Identify which cell holds the provided text, then report its (X, Y) central coordinate. 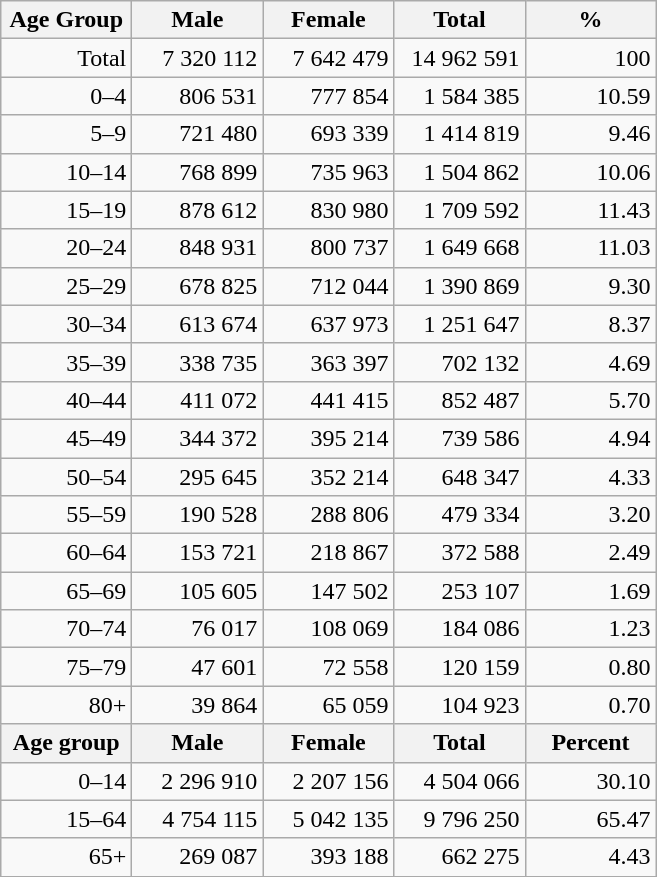
702 132 (460, 362)
0–14 (66, 781)
2 207 156 (328, 781)
1 709 592 (460, 210)
662 275 (460, 857)
100 (590, 58)
5–9 (66, 134)
352 214 (328, 477)
372 588 (460, 553)
338 735 (198, 362)
65+ (66, 857)
10–14 (66, 172)
7 320 112 (198, 58)
721 480 (198, 134)
15–64 (66, 819)
25–29 (66, 286)
35–39 (66, 362)
105 605 (198, 591)
72 558 (328, 667)
11.43 (590, 210)
7 642 479 (328, 58)
Percent (590, 743)
269 087 (198, 857)
10.06 (590, 172)
3.20 (590, 515)
5.70 (590, 400)
60–64 (66, 553)
218 867 (328, 553)
1 251 647 (460, 324)
739 586 (460, 438)
1 649 668 (460, 248)
153 721 (198, 553)
4.43 (590, 857)
1.69 (590, 591)
712 044 (328, 286)
39 864 (198, 705)
40–44 (66, 400)
1.23 (590, 629)
190 528 (198, 515)
9 796 250 (460, 819)
108 069 (328, 629)
4 504 066 (460, 781)
15–19 (66, 210)
65–69 (66, 591)
1 390 869 (460, 286)
806 531 (198, 96)
65 059 (328, 705)
5 042 135 (328, 819)
80+ (66, 705)
9.46 (590, 134)
1 504 862 (460, 172)
104 923 (460, 705)
75–79 (66, 667)
30–34 (66, 324)
441 415 (328, 400)
393 188 (328, 857)
30.10 (590, 781)
411 072 (198, 400)
184 086 (460, 629)
4.94 (590, 438)
637 973 (328, 324)
395 214 (328, 438)
1 414 819 (460, 134)
479 334 (460, 515)
120 159 (460, 667)
830 980 (328, 210)
678 825 (198, 286)
768 899 (198, 172)
65.47 (590, 819)
0.70 (590, 705)
147 502 (328, 591)
10.59 (590, 96)
20–24 (66, 248)
14 962 591 (460, 58)
693 339 (328, 134)
2 296 910 (198, 781)
648 347 (460, 477)
0–4 (66, 96)
11.03 (590, 248)
613 674 (198, 324)
0.80 (590, 667)
852 487 (460, 400)
800 737 (328, 248)
253 107 (460, 591)
45–49 (66, 438)
735 963 (328, 172)
295 645 (198, 477)
2.49 (590, 553)
288 806 (328, 515)
70–74 (66, 629)
50–54 (66, 477)
Age Group (66, 20)
% (590, 20)
848 931 (198, 248)
4.69 (590, 362)
4.33 (590, 477)
1 584 385 (460, 96)
878 612 (198, 210)
47 601 (198, 667)
363 397 (328, 362)
777 854 (328, 96)
4 754 115 (198, 819)
Age group (66, 743)
55–59 (66, 515)
8.37 (590, 324)
76 017 (198, 629)
344 372 (198, 438)
9.30 (590, 286)
